Output the [X, Y] coordinate of the center of the cell containing the given text.  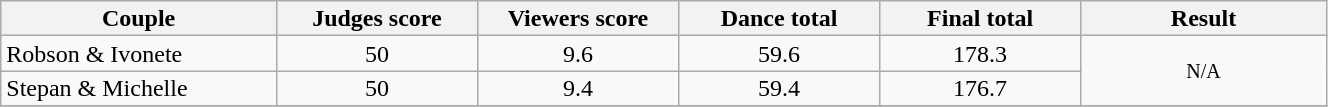
Stepan & Michelle [139, 88]
9.4 [578, 88]
N/A [1204, 71]
Judges score [376, 18]
Couple [139, 18]
59.4 [778, 88]
Viewers score [578, 18]
9.6 [578, 54]
176.7 [980, 88]
59.6 [778, 54]
Robson & Ivonete [139, 54]
Final total [980, 18]
178.3 [980, 54]
Dance total [778, 18]
Result [1204, 18]
